Pinpoint the cell where the given text exists, returning its [x, y] midpoint coordinate. 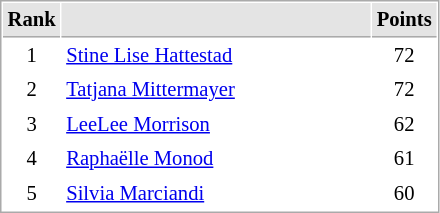
Points [404, 20]
4 [32, 158]
3 [32, 124]
LeeLee Morrison [216, 124]
Stine Lise Hattestad [216, 56]
62 [404, 124]
1 [32, 56]
Rank [32, 20]
5 [32, 194]
Silvia Marciandi [216, 194]
61 [404, 158]
Raphaëlle Monod [216, 158]
60 [404, 194]
2 [32, 90]
Tatjana Mittermayer [216, 90]
